Return [x, y] of the center of cell containing provided text 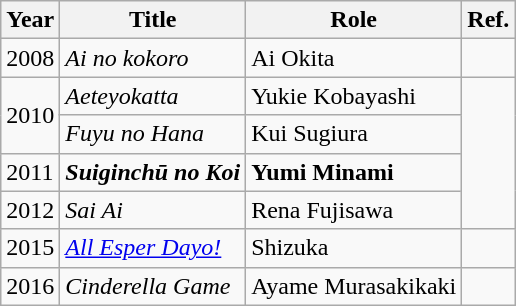
Ai no kokoro [153, 58]
Suiginchū no Koi [153, 172]
Sai Ai [153, 210]
Ref. [488, 20]
2010 [30, 115]
2011 [30, 172]
Cinderella Game [153, 286]
Yumi Minami [354, 172]
Year [30, 20]
Ayame Murasakikaki [354, 286]
2012 [30, 210]
2015 [30, 248]
Aeteyokatta [153, 96]
Rena Fujisawa [354, 210]
All Esper Dayo! [153, 248]
2008 [30, 58]
Fuyu no Hana [153, 134]
Role [354, 20]
Yukie Kobayashi [354, 96]
Kui Sugiura [354, 134]
Ai Okita [354, 58]
Shizuka [354, 248]
Title [153, 20]
2016 [30, 286]
